Extract the [x, y] coordinate from the center of the cell holding the provided text.  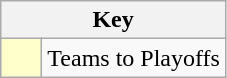
Teams to Playoffs [134, 58]
Key [114, 20]
